Provide the [x, y] coordinate of the cell's center where the given text is located.  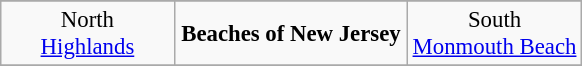
SouthMonmouth Beach [494, 34]
Beaches of New Jersey [292, 34]
NorthHighlands [87, 34]
